Search for the cell housing the specified text and yield its (x, y) center coordinate. 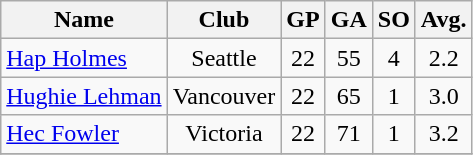
Club (224, 20)
Hughie Lehman (84, 96)
Name (84, 20)
3.0 (444, 96)
Avg. (444, 20)
GP (303, 20)
SO (394, 20)
Seattle (224, 58)
Hec Fowler (84, 134)
55 (348, 58)
Victoria (224, 134)
GA (348, 20)
2.2 (444, 58)
4 (394, 58)
71 (348, 134)
3.2 (444, 134)
Vancouver (224, 96)
65 (348, 96)
Hap Holmes (84, 58)
